Search for the cell housing the specified text and yield its [X, Y] center coordinate. 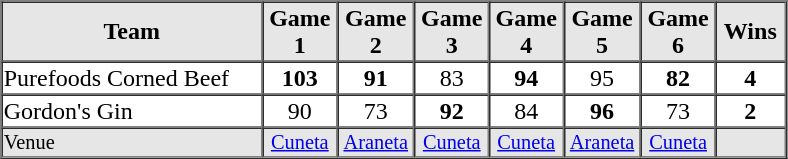
83 [452, 78]
Game 3 [452, 32]
95 [602, 78]
Game 1 [300, 32]
90 [300, 110]
82 [678, 78]
84 [526, 110]
Team [132, 32]
4 [750, 78]
Wins [750, 32]
Purefoods Corned Beef [132, 78]
92 [452, 110]
Game 6 [678, 32]
91 [376, 78]
Game 4 [526, 32]
Game 5 [602, 32]
Venue [132, 143]
103 [300, 78]
Gordon's Gin [132, 110]
94 [526, 78]
Game 2 [376, 32]
96 [602, 110]
2 [750, 110]
